Locate the cell with the specified text and output its (x, y) center coordinate. 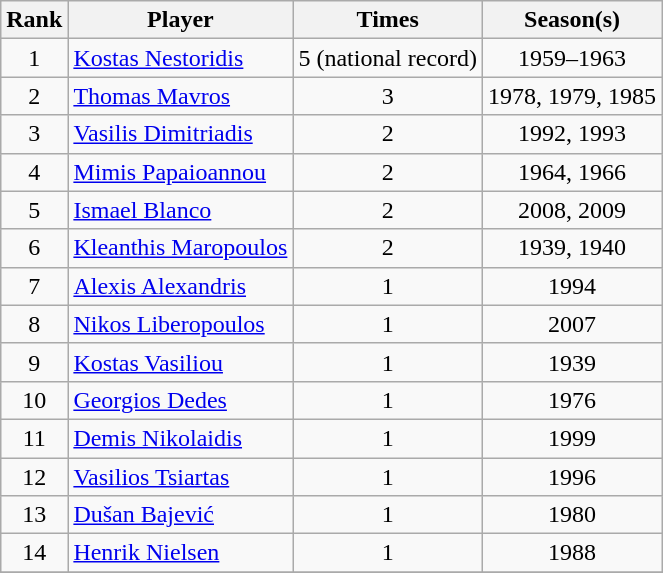
Alexis Alexandris (180, 286)
1964, 1966 (572, 172)
11 (34, 438)
1939 (572, 362)
1959–1963 (572, 58)
14 (34, 553)
Dušan Bajević (180, 515)
Thomas Mavros (180, 96)
1939, 1940 (572, 248)
Nikos Liberopoulos (180, 324)
Henrik Nielsen (180, 553)
12 (34, 477)
13 (34, 515)
Kleanthis Maropoulos (180, 248)
Ismael Blanco (180, 210)
5 (34, 210)
Georgios Dedes (180, 400)
Rank (34, 20)
Mimis Papaioannou (180, 172)
Kostas Vasiliou (180, 362)
2008, 2009 (572, 210)
Kostas Nestoridis (180, 58)
Season(s) (572, 20)
Demis Nikolaidis (180, 438)
4 (34, 172)
1994 (572, 286)
Times (388, 20)
1992, 1993 (572, 134)
2007 (572, 324)
1980 (572, 515)
Vasilios Tsiartas (180, 477)
6 (34, 248)
Vasilis Dimitriadis (180, 134)
7 (34, 286)
1976 (572, 400)
5 (national record) (388, 58)
1999 (572, 438)
1996 (572, 477)
1978, 1979, 1985 (572, 96)
1988 (572, 553)
10 (34, 400)
8 (34, 324)
9 (34, 362)
Player (180, 20)
